Determine the (X, Y) coordinate at the center of the cell enclosing the given text.  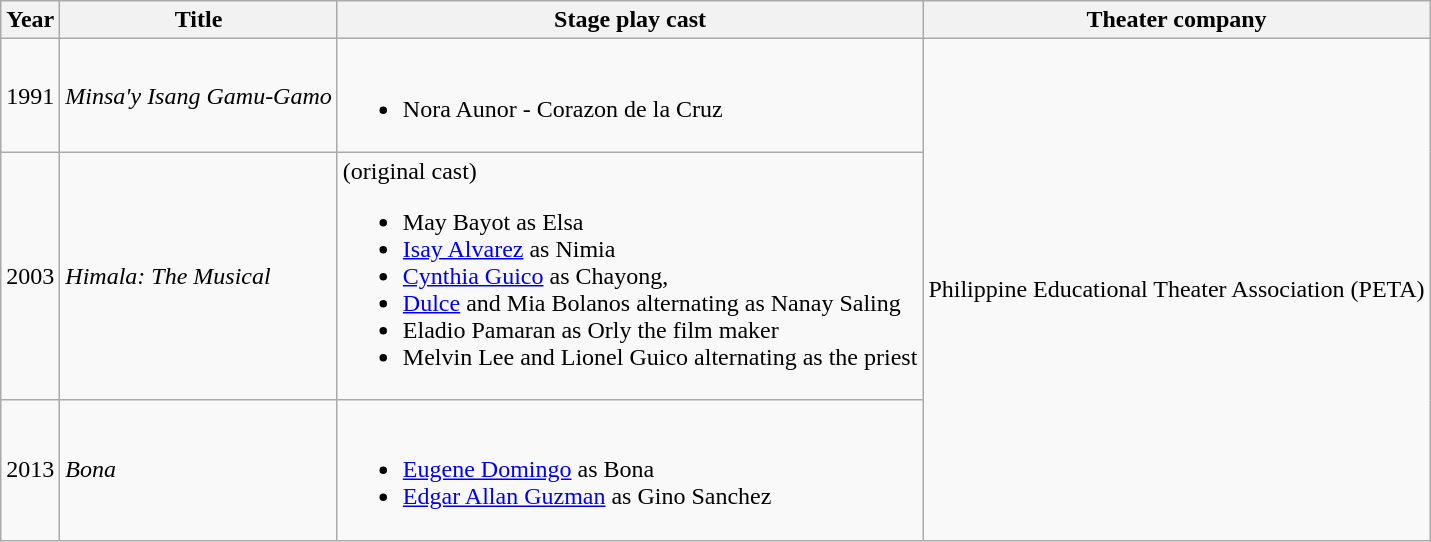
1991 (30, 96)
Nora Aunor - Corazon de la Cruz (630, 96)
Theater company (1176, 20)
2003 (30, 276)
Year (30, 20)
Stage play cast (630, 20)
Bona (199, 470)
2013 (30, 470)
Philippine Educational Theater Association (PETA) (1176, 290)
Minsa'y Isang Gamu-Gamo (199, 96)
Himala: The Musical (199, 276)
Title (199, 20)
Eugene Domingo as BonaEdgar Allan Guzman as Gino Sanchez (630, 470)
